Return (X, Y) of the center of cell containing provided text 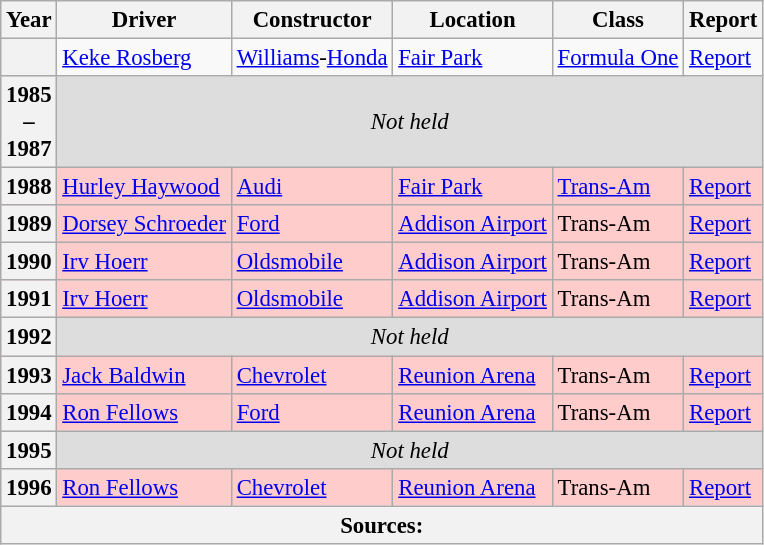
1991 (29, 299)
Jack Baldwin (144, 375)
1992 (29, 337)
1996 (29, 487)
Constructor (312, 20)
1995 (29, 450)
1993 (29, 375)
Hurley Haywood (144, 187)
Williams-Honda (312, 58)
1989 (29, 224)
1994 (29, 412)
Sources: (382, 525)
Class (618, 20)
Dorsey Schroeder (144, 224)
Driver (144, 20)
1990 (29, 262)
Location (472, 20)
1988 (29, 187)
Year (29, 20)
Formula One (618, 58)
1985–1987 (29, 122)
Keke Rosberg (144, 58)
Audi (312, 187)
